For the text-containing cell, return its midpoint in (X, Y) coordinate format. 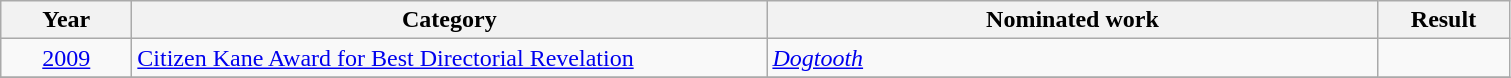
Year (66, 20)
Dogtooth (1072, 58)
Result (1444, 20)
2009 (66, 58)
Citizen Kane Award for Best Directorial Revelation (450, 58)
Category (450, 20)
Nominated work (1072, 20)
